From the cell containing the given text, extract its center point as [X, Y] coordinate. 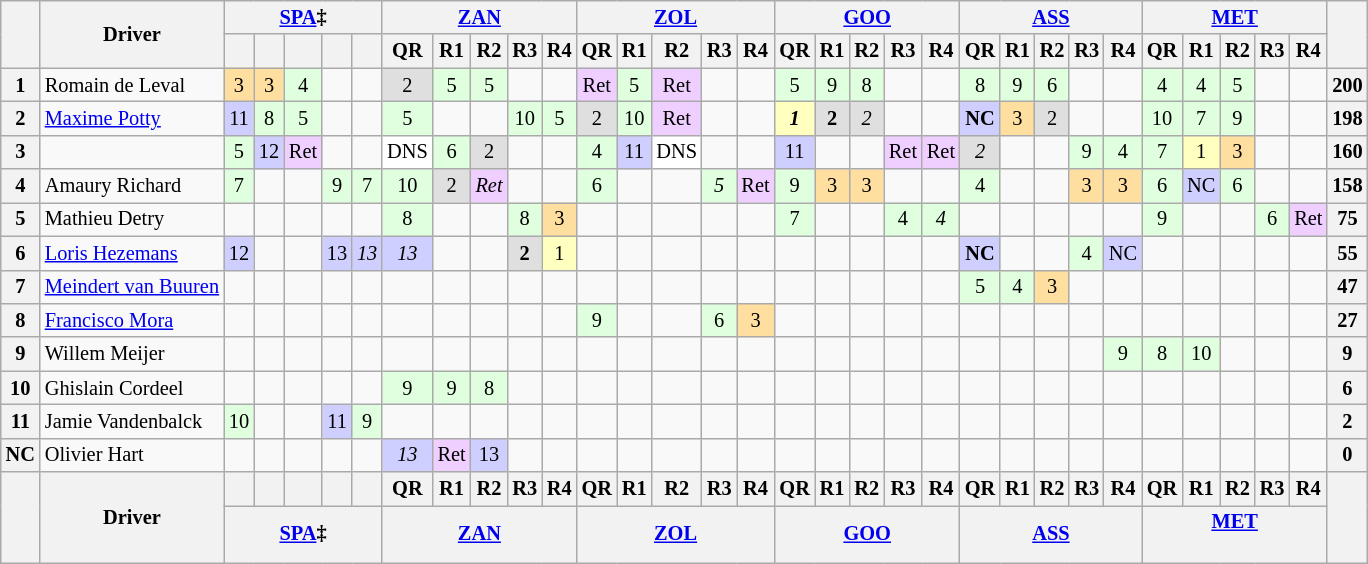
158 [1347, 186]
Maxime Potty [132, 118]
Willem Meijer [132, 354]
47 [1347, 287]
Romain de Leval [132, 85]
200 [1347, 85]
55 [1347, 253]
Mathieu Detry [132, 219]
Meindert van Buuren [132, 287]
Francisco Mora [132, 320]
Olivier Hart [132, 455]
75 [1347, 219]
Loris Hezemans [132, 253]
0 [1347, 455]
Ghislain Cordeel [132, 388]
27 [1347, 320]
160 [1347, 152]
Amaury Richard [132, 186]
Jamie Vandenbalck [132, 421]
198 [1347, 118]
